Provide the (X, Y) coordinate of the cell's center where the given text is located.  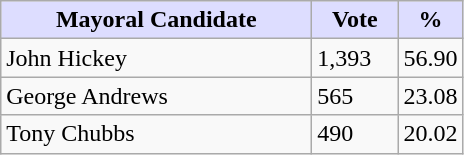
Tony Chubbs (156, 134)
Mayoral Candidate (156, 20)
% (430, 20)
565 (355, 96)
Vote (355, 20)
56.90 (430, 58)
George Andrews (156, 96)
John Hickey (156, 58)
490 (355, 134)
23.08 (430, 96)
1,393 (355, 58)
20.02 (430, 134)
